Find where the given text appears and provide that cell's center as [X, Y] coordinate. 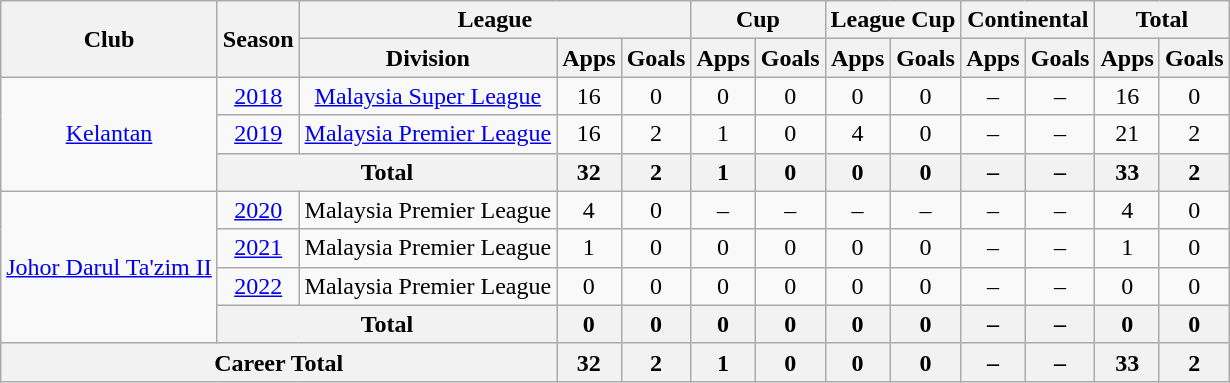
League Cup [893, 20]
2018 [258, 96]
Malaysia Super League [428, 96]
2019 [258, 134]
Club [110, 39]
2020 [258, 210]
Division [428, 58]
League [495, 20]
Continental [1028, 20]
Cup [758, 20]
2021 [258, 248]
21 [1127, 134]
Season [258, 39]
Johor Darul Ta'zim II [110, 267]
Career Total [279, 362]
2022 [258, 286]
Kelantan [110, 134]
